Scan for the cell matching the given text and deliver its (X, Y) coordinate at center. 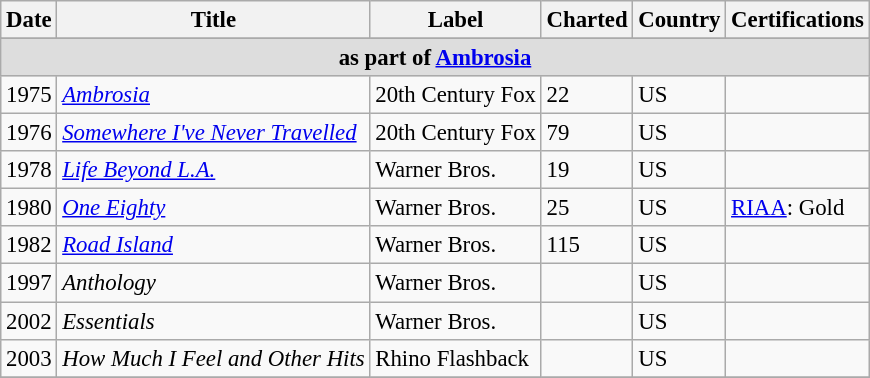
Somewhere I've Never Travelled (214, 133)
Charted (587, 20)
Anthology (214, 283)
1978 (29, 170)
1975 (29, 95)
2002 (29, 321)
One Eighty (214, 208)
Title (214, 20)
Rhino Flashback (456, 358)
1976 (29, 133)
Life Beyond L.A. (214, 170)
115 (587, 245)
79 (587, 133)
Date (29, 20)
25 (587, 208)
as part of Ambrosia (435, 58)
Label (456, 20)
RIAA: Gold (798, 208)
1997 (29, 283)
Road Island (214, 245)
Essentials (214, 321)
2003 (29, 358)
19 (587, 170)
22 (587, 95)
1980 (29, 208)
Certifications (798, 20)
Country (680, 20)
How Much I Feel and Other Hits (214, 358)
1982 (29, 245)
Ambrosia (214, 95)
